Return the [x, y] coordinate for the center point of the cell that contains the specified text.  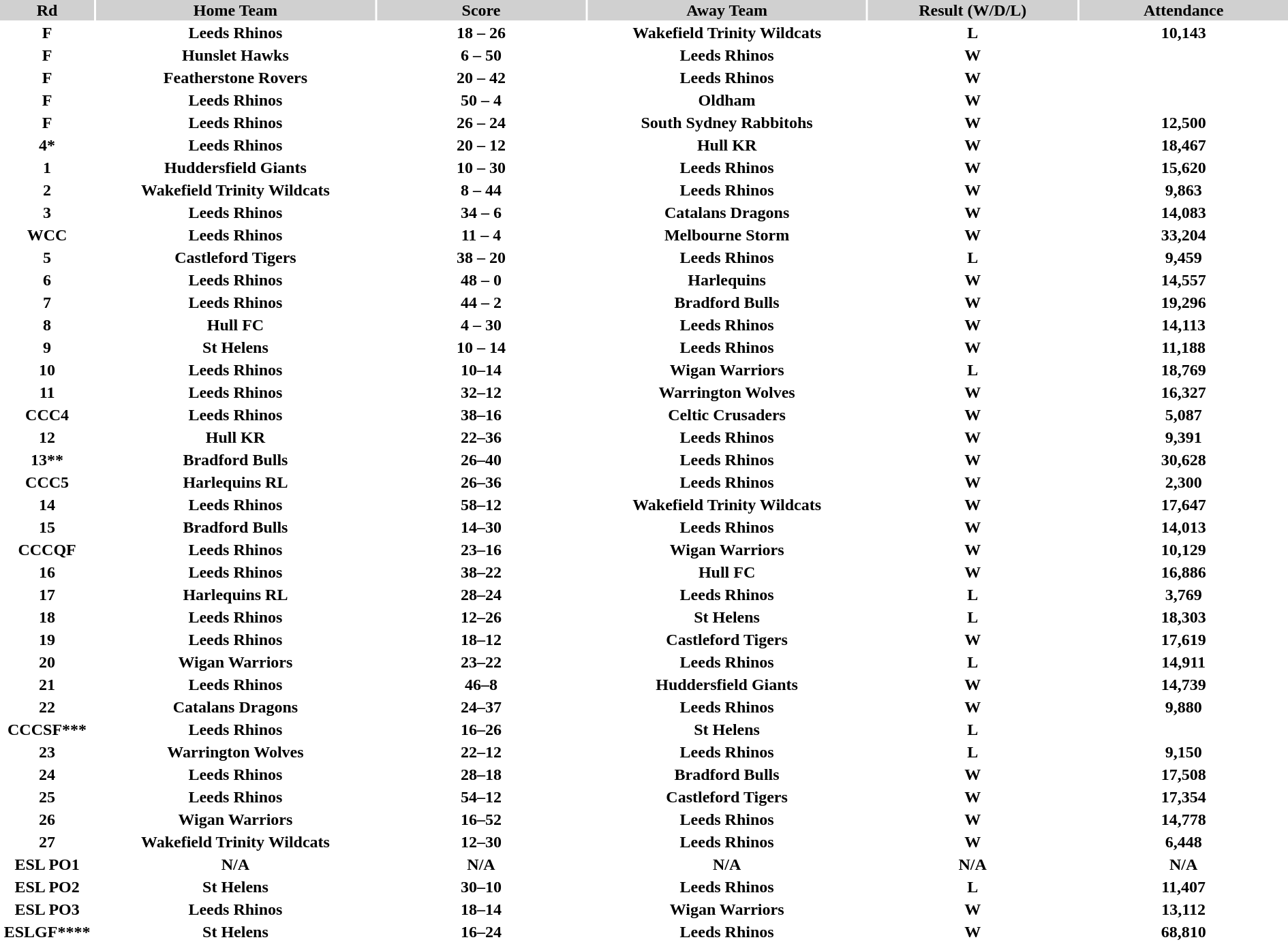
9 [47, 347]
18,303 [1183, 617]
28–24 [481, 595]
Away Team [726, 10]
10,129 [1183, 550]
Melbourne Storm [726, 235]
10 – 14 [481, 347]
Rd [47, 10]
6 – 50 [481, 55]
20 – 12 [481, 145]
26–40 [481, 460]
8 [47, 325]
22 [47, 707]
14,557 [1183, 280]
26 [47, 819]
ESL PO3 [47, 909]
6,448 [1183, 842]
CCCQF [47, 550]
38–22 [481, 572]
1 [47, 168]
9,863 [1183, 190]
4* [47, 145]
2,300 [1183, 482]
18,769 [1183, 370]
CCC4 [47, 415]
WCC [47, 235]
Featherstone Rovers [236, 78]
22–36 [481, 437]
12,500 [1183, 123]
30,628 [1183, 460]
44 – 2 [481, 302]
Home Team [236, 10]
10–14 [481, 370]
18 – 26 [481, 33]
46–8 [481, 685]
16 [47, 572]
ESL PO1 [47, 864]
3 [47, 213]
14 [47, 505]
14–30 [481, 527]
18,467 [1183, 145]
23–22 [481, 662]
Result (W/D/L) [972, 10]
19,296 [1183, 302]
2 [47, 190]
Score [481, 10]
26–36 [481, 482]
19 [47, 640]
23–16 [481, 550]
13,112 [1183, 909]
5,087 [1183, 415]
16,886 [1183, 572]
26 – 24 [481, 123]
16–52 [481, 819]
17,508 [1183, 774]
14,739 [1183, 685]
9,459 [1183, 257]
25 [47, 797]
9,150 [1183, 752]
17,647 [1183, 505]
54–12 [481, 797]
Celtic Crusaders [726, 415]
23 [47, 752]
14,113 [1183, 325]
24 [47, 774]
11,407 [1183, 887]
17,619 [1183, 640]
32–12 [481, 392]
11 [47, 392]
8 – 44 [481, 190]
24–37 [481, 707]
Harlequins [726, 280]
20 [47, 662]
15,620 [1183, 168]
10,143 [1183, 33]
18–12 [481, 640]
12 [47, 437]
34 – 6 [481, 213]
ESLGF**** [47, 932]
16,327 [1183, 392]
11,188 [1183, 347]
21 [47, 685]
16–24 [481, 932]
6 [47, 280]
4 – 30 [481, 325]
Oldham [726, 100]
10 – 30 [481, 168]
13** [47, 460]
12–26 [481, 617]
7 [47, 302]
33,204 [1183, 235]
3,769 [1183, 595]
Hunslet Hawks [236, 55]
17,354 [1183, 797]
22–12 [481, 752]
50 – 4 [481, 100]
9,880 [1183, 707]
48 – 0 [481, 280]
16–26 [481, 729]
CCC5 [47, 482]
15 [47, 527]
20 – 42 [481, 78]
18 [47, 617]
28–18 [481, 774]
18–14 [481, 909]
38–16 [481, 415]
South Sydney Rabbitohs [726, 123]
17 [47, 595]
30–10 [481, 887]
58–12 [481, 505]
12–30 [481, 842]
CCCSF*** [47, 729]
10 [47, 370]
68,810 [1183, 932]
27 [47, 842]
ESL PO2 [47, 887]
14,911 [1183, 662]
Attendance [1183, 10]
14,083 [1183, 213]
11 – 4 [481, 235]
5 [47, 257]
38 – 20 [481, 257]
14,778 [1183, 819]
14,013 [1183, 527]
9,391 [1183, 437]
